Capture the cell that displays the provided text and extract its [X, Y] central coordinate. 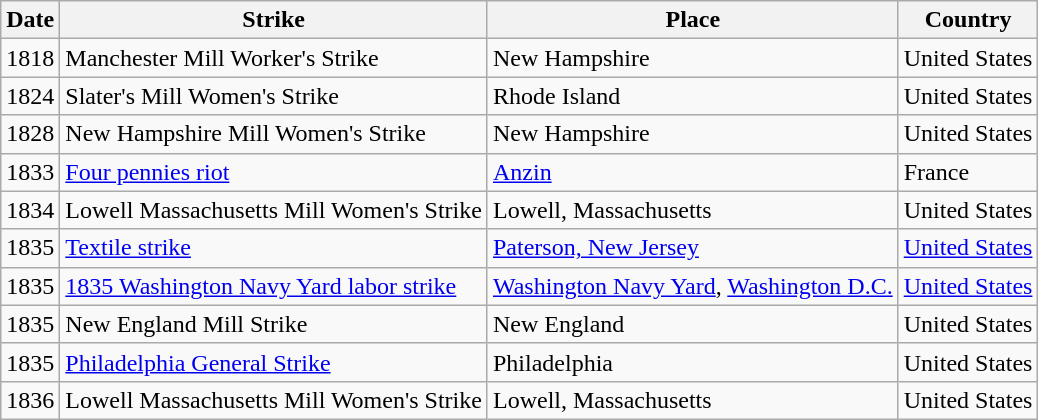
1828 [30, 134]
Manchester Mill Worker's Strike [274, 58]
Anzin [692, 172]
Paterson, New Jersey [692, 248]
1835 Washington Navy Yard labor strike [274, 286]
1836 [30, 400]
1824 [30, 96]
Philadelphia [692, 362]
Slater's Mill Women's Strike [274, 96]
Country [968, 20]
Textile strike [274, 248]
New Hampshire Mill Women's Strike [274, 134]
Rhode Island [692, 96]
New England [692, 324]
Philadelphia General Strike [274, 362]
Date [30, 20]
Strike [274, 20]
Washington Navy Yard, Washington D.C. [692, 286]
Four pennies riot [274, 172]
New England Mill Strike [274, 324]
France [968, 172]
1833 [30, 172]
1818 [30, 58]
Place [692, 20]
1834 [30, 210]
